Return the (X, Y) coordinate for the center point of the cell that contains the specified text.  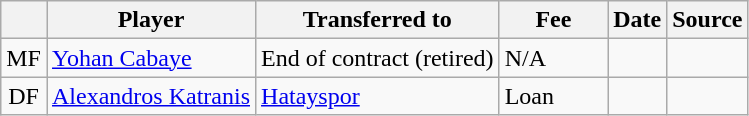
Loan (554, 96)
Date (638, 20)
End of contract (retired) (378, 58)
N/A (554, 58)
MF (24, 58)
DF (24, 96)
Hatayspor (378, 96)
Source (708, 20)
Transferred to (378, 20)
Yohan Cabaye (150, 58)
Player (150, 20)
Alexandros Katranis (150, 96)
Fee (554, 20)
